Determine the (X, Y) coordinate at the center of the cell enclosing the given text.  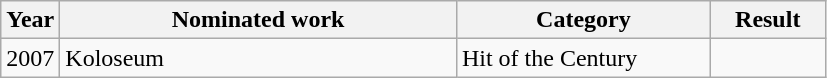
Koloseum (258, 58)
Year (30, 20)
Result (768, 20)
Nominated work (258, 20)
Hit of the Century (583, 58)
2007 (30, 58)
Category (583, 20)
